Scan for the cell matching the given text and deliver its (X, Y) coordinate at center. 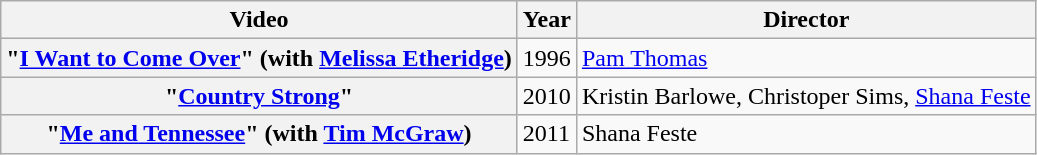
"Me and Tennessee" (with Tim McGraw) (260, 134)
"I Want to Come Over" (with Melissa Etheridge) (260, 58)
Kristin Barlowe, Christoper Sims, Shana Feste (806, 96)
2011 (546, 134)
"Country Strong" (260, 96)
Video (260, 20)
Pam Thomas (806, 58)
1996 (546, 58)
Year (546, 20)
Director (806, 20)
2010 (546, 96)
Shana Feste (806, 134)
